Locate the cell with the specified text and output its [x, y] center coordinate. 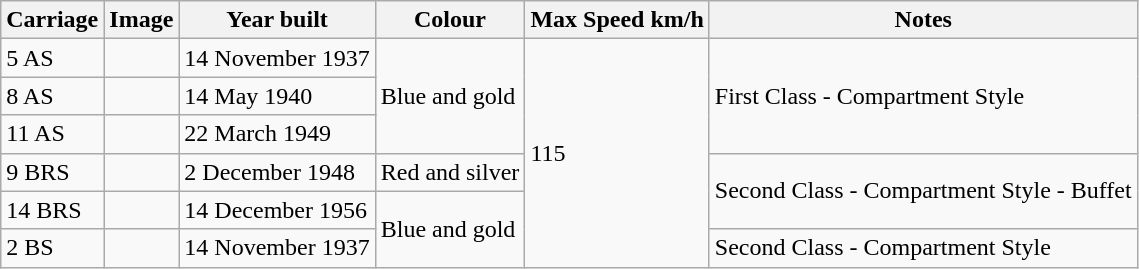
5 AS [52, 58]
11 AS [52, 134]
14 December 1956 [277, 210]
8 AS [52, 96]
14 May 1940 [277, 96]
2 December 1948 [277, 172]
Image [142, 20]
Carriage [52, 20]
Red and silver [450, 172]
Colour [450, 20]
Year built [277, 20]
2 BS [52, 248]
Second Class - Compartment Style - Buffet [923, 191]
115 [617, 153]
Max Speed km/h [617, 20]
Second Class - Compartment Style [923, 248]
Notes [923, 20]
14 BRS [52, 210]
First Class - Compartment Style [923, 96]
22 March 1949 [277, 134]
9 BRS [52, 172]
